Provide the [x, y] coordinate of the cell's center where the given text is located.  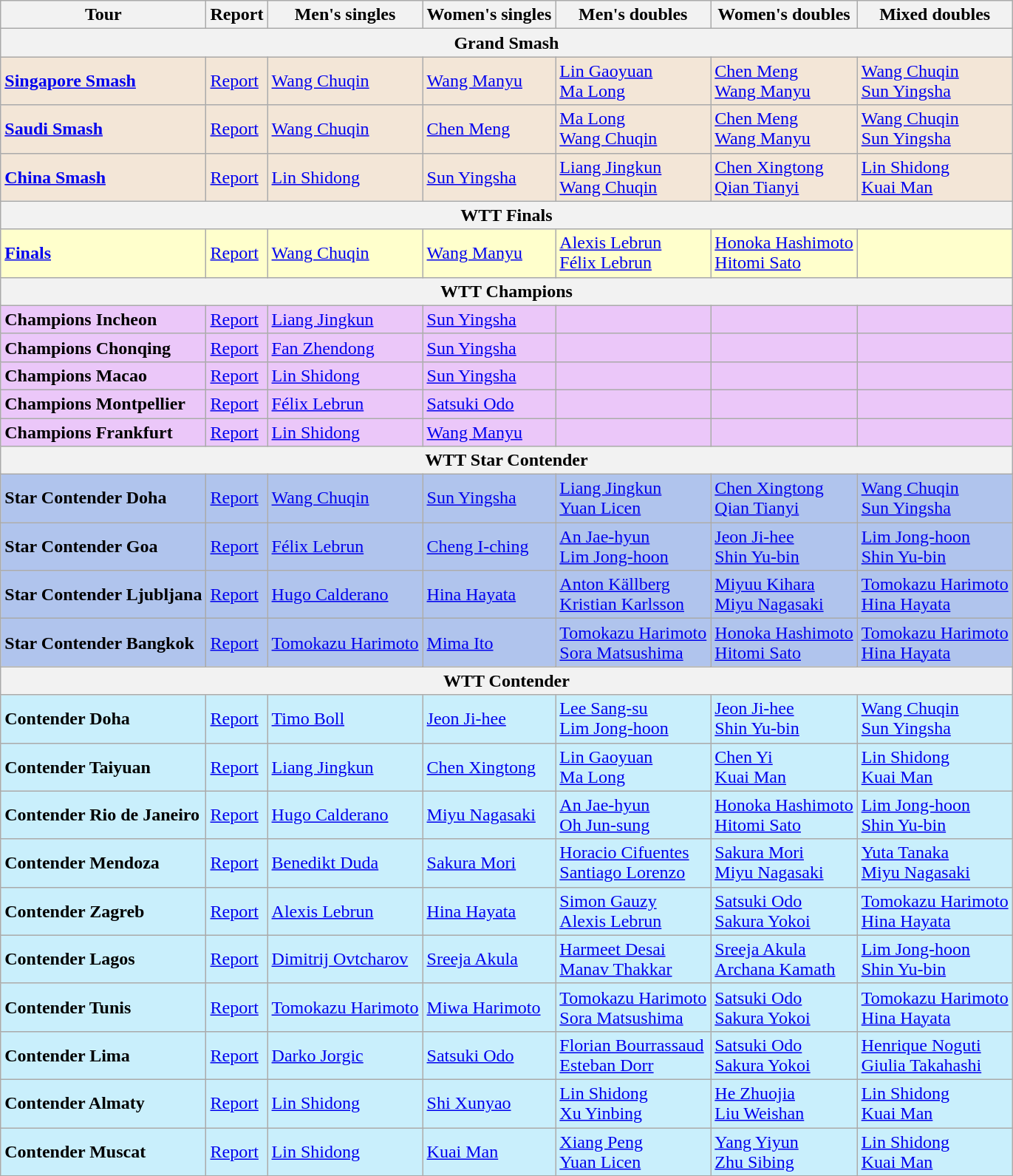
Sreeja Akula Archana Kamath [784, 959]
Simon Gauzy Alexis Lebrun [633, 911]
Contender Taiyuan [103, 767]
Yang Yiyun Zhu Sibing [784, 1152]
WTT Finals [507, 215]
Lin Shidong Xu Yinbing [633, 1103]
Contender Zagreb [103, 911]
Saudi Smash [103, 129]
Women's singles [489, 15]
Star Contender Doha [103, 498]
Contender Almaty [103, 1103]
Contender Rio de Janeiro [103, 815]
Contender Muscat [103, 1152]
Tour [103, 15]
Miyuu Kihara Miyu Nagasaki [784, 594]
Shi Xunyao [489, 1103]
Harmeet Desai Manav Thakkar [633, 959]
Sakura Mori [489, 863]
Kuai Man [489, 1152]
Timo Boll [345, 718]
Mima Ito [489, 643]
Men's doubles [633, 15]
Anton Källberg Kristian Karlsson [633, 594]
Miyu Nagasaki [489, 815]
Henrique Noguti Giulia Takahashi [935, 1056]
Darko Jorgic [345, 1056]
Star Contender Goa [103, 547]
Star Contender Ljubljana [103, 594]
Finals [103, 253]
Sreeja Akula [489, 959]
Champions Chonqing [103, 347]
WTT Champions [507, 291]
Singapore Smash [103, 81]
Chen Yi Kuai Man [784, 767]
Liang Jingkun Wang Chuqin [633, 177]
Yuta Tanaka Miyu Nagasaki [935, 863]
Chen Xingtong [489, 767]
Contender Lagos [103, 959]
Champions Macao [103, 375]
Xiang Peng Yuan Licen [633, 1152]
Chen Meng [489, 129]
Lee Sang-su Lim Jong-hoon [633, 718]
Cheng I-ching [489, 547]
Mixed doubles [935, 15]
Ma Long Wang Chuqin [633, 129]
China Smash [103, 177]
Men's singles [345, 15]
Fan Zhendong [345, 347]
Contender Tunis [103, 1007]
Contender Mendoza [103, 863]
Star Contender Bangkok [103, 643]
Alexis Lebrun [345, 911]
Dimitrij Ovtcharov [345, 959]
Benedikt Duda [345, 863]
An Jae-hyun Lim Jong-hoon [633, 547]
Alexis Lebrun Félix Lebrun [633, 253]
Florian Bourrassaud Esteban Dorr [633, 1056]
Miwa Harimoto [489, 1007]
An Jae-hyun Oh Jun-sung [633, 815]
Grand Smash [507, 43]
Champions Montpellier [103, 404]
Jeon Ji-hee [489, 718]
Horacio Cifuentes Santiago Lorenzo [633, 863]
Contender Doha [103, 718]
Champions Incheon [103, 319]
WTT Star Contender [507, 460]
Liang Jingkun Yuan Licen [633, 498]
Champions Frankfurt [103, 432]
Contender Lima [103, 1056]
Women's doubles [784, 15]
Sakura Mori Miyu Nagasaki [784, 863]
He Zhuojia Liu Weishan [784, 1103]
WTT Contender [507, 681]
